Return [X, Y] of the center of cell containing provided text 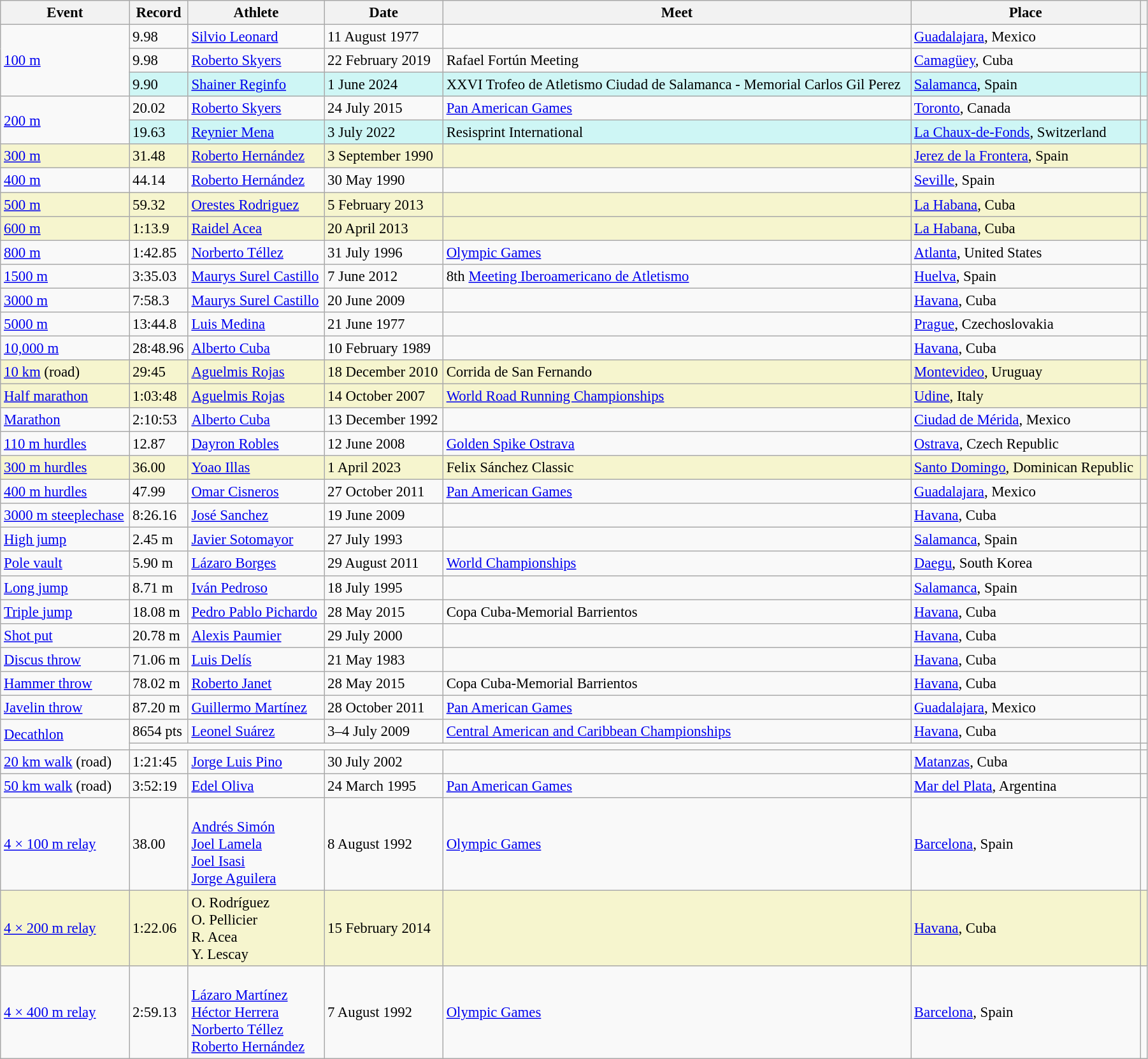
4 × 400 m relay [65, 1012]
Long jump [65, 587]
800 m [65, 252]
12 June 2008 [384, 444]
Iván Pedroso [256, 587]
29 August 2011 [384, 564]
Matanzas, Cuba [1026, 762]
200 m [65, 120]
José Sanchez [256, 515]
Mar del Plata, Argentina [1026, 786]
2:59.13 [159, 1012]
19.63 [159, 133]
71.06 m [159, 659]
7 August 1992 [384, 1012]
500 m [65, 205]
50 km walk (road) [65, 786]
19 June 2009 [384, 515]
10 February 1989 [384, 348]
Felix Sánchez Classic [677, 468]
3000 m steeplechase [65, 515]
2:10:53 [159, 420]
15 February 2014 [384, 929]
8.71 m [159, 587]
7 June 2012 [384, 276]
Seville, Spain [1026, 180]
1 April 2023 [384, 468]
5.90 m [159, 564]
Event [65, 13]
Prague, Czechoslovakia [1026, 324]
Ostrava, Czech Republic [1026, 444]
21 May 1983 [384, 659]
100 m [65, 61]
47.99 [159, 492]
1 June 2024 [384, 85]
Lázaro MartínezHéctor HerreraNorberto TéllezRoberto Hernández [256, 1012]
1500 m [65, 276]
High jump [65, 540]
La Chaux-de-Fonds, Switzerland [1026, 133]
Shot put [65, 635]
Montevideo, Uruguay [1026, 372]
Javier Sotomayor [256, 540]
Roberto Janet [256, 684]
Date [384, 13]
400 m hurdles [65, 492]
13 December 1992 [384, 420]
Record [159, 13]
Discus throw [65, 659]
Luis Delís [256, 659]
5000 m [65, 324]
Silvio Leonard [256, 37]
Javelin throw [65, 707]
Hammer throw [65, 684]
20 April 2013 [384, 228]
13:44.8 [159, 324]
Rafael Fortún Meeting [677, 61]
Shainer Reginfo [256, 85]
Jerez de la Frontera, Spain [1026, 156]
1:03:48 [159, 396]
5 February 2013 [384, 205]
World Road Running Championships [677, 396]
1:21:45 [159, 762]
Alexis Paumier [256, 635]
O. RodríguezO. PellicierR. AceaY. Lescay [256, 929]
29 July 2000 [384, 635]
Leonel Suárez [256, 731]
Santo Domingo, Dominican Republic [1026, 468]
Yoao Illas [256, 468]
Dayron Robles [256, 444]
27 October 2011 [384, 492]
7:58.3 [159, 300]
Pole vault [65, 564]
10,000 m [65, 348]
Reynier Mena [256, 133]
20.02 [159, 108]
Daegu, South Korea [1026, 564]
18 December 2010 [384, 372]
Athlete [256, 13]
Lázaro Borges [256, 564]
28 October 2011 [384, 707]
14 October 2007 [384, 396]
Decathlon [65, 735]
31.48 [159, 156]
22 February 2019 [384, 61]
4 × 100 m relay [65, 844]
XXVI Trofeo de Atletismo Ciudad de Salamanca - Memorial Carlos Gil Perez [677, 85]
Luis Medina [256, 324]
110 m hurdles [65, 444]
11 August 1977 [384, 37]
3 September 1990 [384, 156]
Udine, Italy [1026, 396]
Norberto Téllez [256, 252]
Camagüey, Cuba [1026, 61]
Omar Cisneros [256, 492]
Orestes Rodriguez [256, 205]
29:45 [159, 372]
28:48.96 [159, 348]
Central American and Caribbean Championships [677, 731]
87.20 m [159, 707]
Resisprint International [677, 133]
1:42.85 [159, 252]
Golden Spike Ostrava [677, 444]
2.45 m [159, 540]
20 km walk (road) [65, 762]
Guillermo Martínez [256, 707]
36.00 [159, 468]
20 June 2009 [384, 300]
20.78 m [159, 635]
3 July 2022 [384, 133]
31 July 1996 [384, 252]
18 July 1995 [384, 587]
21 June 1977 [384, 324]
World Championships [677, 564]
30 July 2002 [384, 762]
Ciudad de Mérida, Mexico [1026, 420]
10 km (road) [65, 372]
Huelva, Spain [1026, 276]
Pedro Pablo Pichardo [256, 612]
1:13.9 [159, 228]
38.00 [159, 844]
400 m [65, 180]
8 August 1992 [384, 844]
Edel Oliva [256, 786]
3–4 July 2009 [384, 731]
1:22.06 [159, 929]
300 m [65, 156]
8th Meeting Iberoamericano de Atletismo [677, 276]
600 m [65, 228]
9.90 [159, 85]
3:35.03 [159, 276]
3:52:19 [159, 786]
8:26.16 [159, 515]
30 May 1990 [384, 180]
24 March 1995 [384, 786]
Atlanta, United States [1026, 252]
24 July 2015 [384, 108]
Jorge Luis Pino [256, 762]
Raidel Acea [256, 228]
300 m hurdles [65, 468]
27 July 1993 [384, 540]
Meet [677, 13]
Andrés SimónJoel LamelaJoel IsasiJorge Aguilera [256, 844]
Marathon [65, 420]
Half marathon [65, 396]
4 × 200 m relay [65, 929]
Corrida de San Fernando [677, 372]
78.02 m [159, 684]
3000 m [65, 300]
59.32 [159, 205]
44.14 [159, 180]
18.08 m [159, 612]
Place [1026, 13]
Toronto, Canada [1026, 108]
Triple jump [65, 612]
12.87 [159, 444]
8654 pts [159, 731]
